Identify which cell holds the provided text, then report its [X, Y] central coordinate. 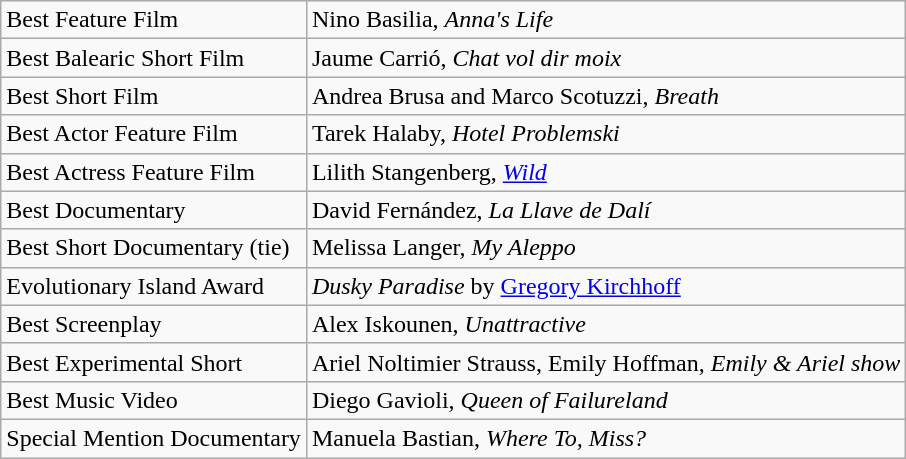
Manuela Bastian, Where To, Miss? [606, 438]
Dusky Paradise by Gregory Kirchhoff [606, 286]
Best Experimental Short [154, 362]
Andrea Brusa and Marco Scotuzzi, Breath [606, 96]
Best Balearic Short Film [154, 58]
Best Short Film [154, 96]
Tarek Halaby, Hotel Problemski [606, 134]
Diego Gavioli, Queen of Failureland [606, 400]
Best Documentary [154, 210]
Best Screenplay [154, 324]
Best Feature Film [154, 20]
Nino Basilia, Anna's Life [606, 20]
Special Mention Documentary [154, 438]
Jaume Carrió, Chat vol dir moix [606, 58]
Best Actress Feature Film [154, 172]
David Fernández, La Llave de Dalí [606, 210]
Best Short Documentary (tie) [154, 248]
Melissa Langer, My Aleppo [606, 248]
Alex Iskounen, Unattractive [606, 324]
Best Music Video [154, 400]
Ariel Noltimier Strauss, Emily Hoffman, Emily & Ariel show [606, 362]
Evolutionary Island Award [154, 286]
Lilith Stangenberg, Wild [606, 172]
Best Actor Feature Film [154, 134]
